Scan for the cell matching the given text and deliver its (X, Y) coordinate at center. 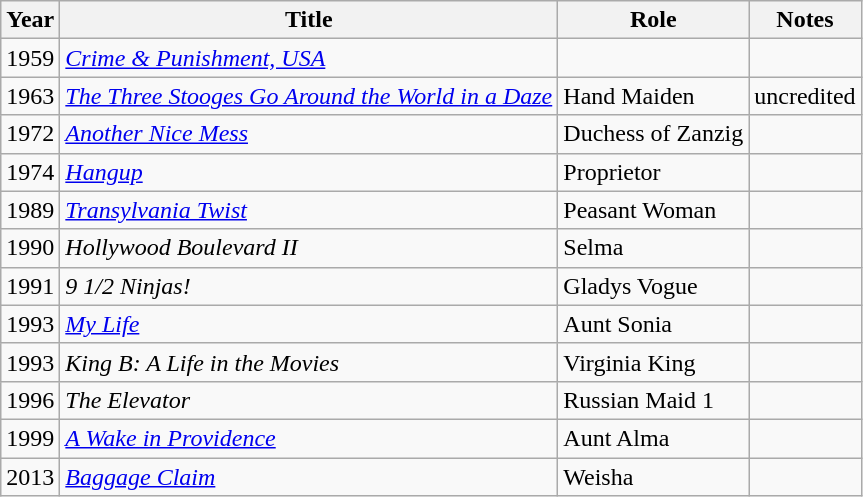
1991 (30, 286)
Peasant Woman (654, 210)
1999 (30, 438)
Another Nice Mess (309, 134)
Hand Maiden (654, 96)
Aunt Sonia (654, 324)
The Three Stooges Go Around the World in a Daze (309, 96)
9 1/2 Ninjas! (309, 286)
Selma (654, 248)
1974 (30, 172)
1963 (30, 96)
Gladys Vogue (654, 286)
Duchess of Zanzig (654, 134)
A Wake in Providence (309, 438)
Year (30, 20)
King B: A Life in the Movies (309, 362)
Proprietor (654, 172)
Transylvania Twist (309, 210)
1959 (30, 58)
My Life (309, 324)
Role (654, 20)
Virginia King (654, 362)
Hollywood Boulevard II (309, 248)
Baggage Claim (309, 477)
1990 (30, 248)
Notes (805, 20)
1972 (30, 134)
Title (309, 20)
Aunt Alma (654, 438)
Crime & Punishment, USA (309, 58)
Hangup (309, 172)
1989 (30, 210)
Russian Maid 1 (654, 400)
The Elevator (309, 400)
2013 (30, 477)
Weisha (654, 477)
uncredited (805, 96)
1996 (30, 400)
